Detect which cell encompasses the target text, then output its [X, Y] center coordinate. 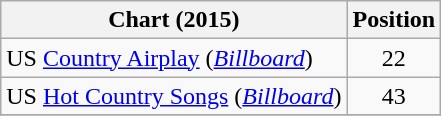
Chart (2015) [174, 20]
US Hot Country Songs (Billboard) [174, 96]
22 [394, 58]
Position [394, 20]
US Country Airplay (Billboard) [174, 58]
43 [394, 96]
